Return [x, y] of the center of cell containing provided text 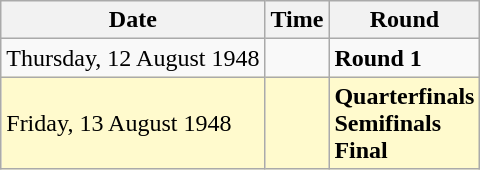
Round [404, 20]
Thursday, 12 August 1948 [133, 58]
QuarterfinalsSemifinalsFinal [404, 123]
Time [297, 20]
Round 1 [404, 58]
Friday, 13 August 1948 [133, 123]
Date [133, 20]
